Identify which cell holds the provided text, then report its (X, Y) central coordinate. 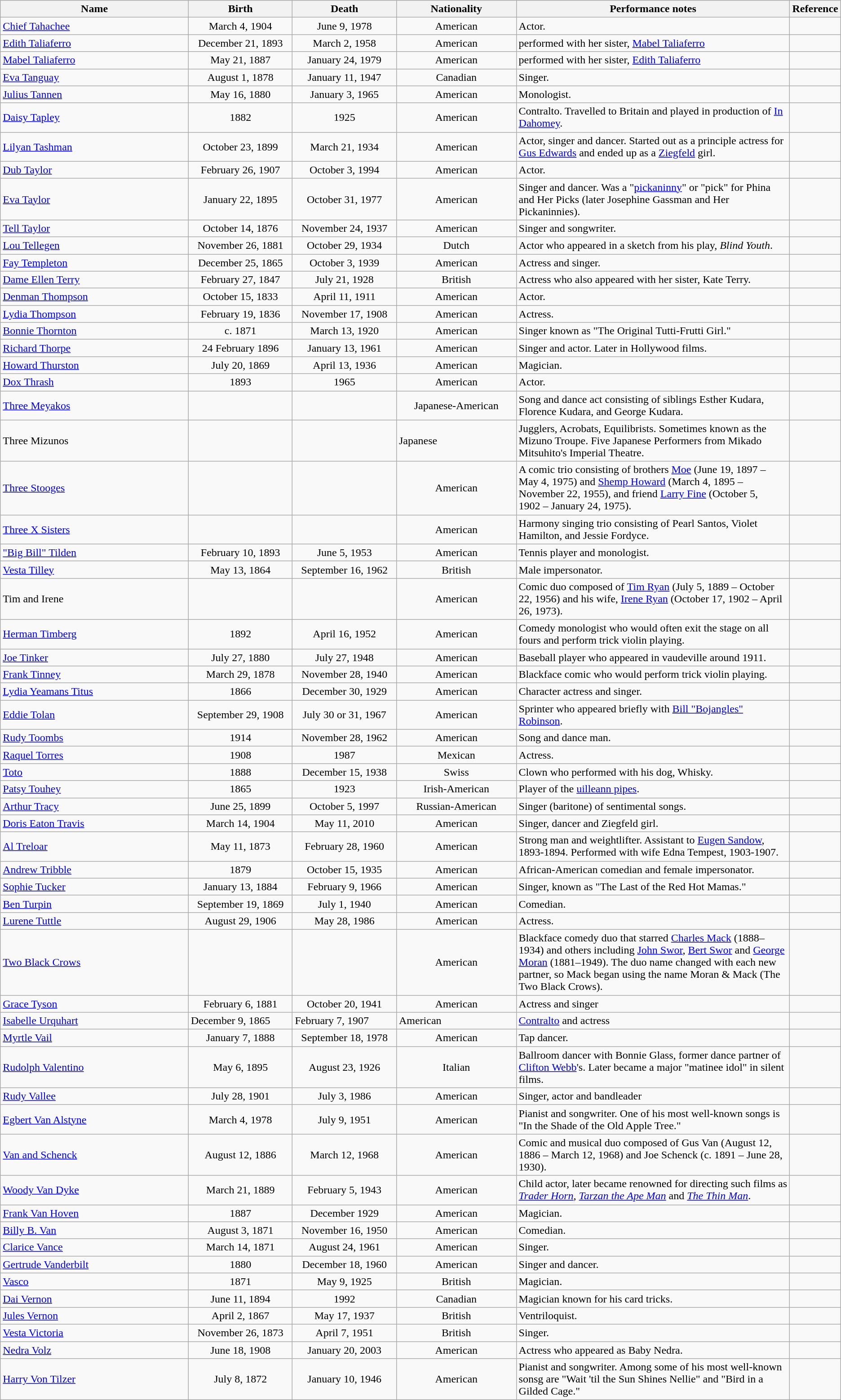
May 21, 1887 (240, 60)
July 30 or 31, 1967 (344, 715)
1865 (240, 789)
Three Meyakos (94, 405)
Singer, known as "The Last of the Red Hot Mamas." (653, 887)
Ben Turpin (94, 904)
Italian (456, 1067)
Daisy Tapley (94, 118)
Doris Eaton Travis (94, 823)
Sprinter who appeared briefly with Bill "Bojangles" Robinson. (653, 715)
Male impersonator. (653, 570)
September 19, 1869 (240, 904)
Comedy monologist who would often exit the stage on all fours and perform trick violin playing. (653, 634)
December 15, 1938 (344, 772)
May 16, 1880 (240, 94)
Blackface comic who would perform trick violin playing. (653, 675)
Jules Vernon (94, 1316)
1887 (240, 1213)
January 3, 1965 (344, 94)
April 7, 1951 (344, 1333)
Monologist. (653, 94)
Gertrude Vanderbilt (94, 1264)
January 20, 2003 (344, 1350)
Richard Thorpe (94, 348)
Three Stooges (94, 488)
Eva Tanguay (94, 77)
Tap dancer. (653, 1038)
Comic duo composed of Tim Ryan (July 5, 1889 – October 22, 1956) and his wife, Irene Ryan (October 17, 1902 – April 26, 1973). (653, 599)
Lilyan Tashman (94, 146)
1879 (240, 870)
Baseball player who appeared in vaudeville around 1911. (653, 657)
Mabel Taliaferro (94, 60)
October 15, 1833 (240, 297)
July 20, 1869 (240, 365)
Lydia Yeamans Titus (94, 692)
Eddie Tolan (94, 715)
c. 1871 (240, 331)
Actress and singer. (653, 263)
October 3, 1994 (344, 170)
October 3, 1939 (344, 263)
July 3, 1986 (344, 1096)
Child actor, later became renowned for directing such films as Trader Horn, Tarzan the Ape Man and The Thin Man. (653, 1190)
Denman Thompson (94, 297)
January 10, 1946 (344, 1379)
1871 (240, 1281)
Three X Sisters (94, 529)
Patsy Touhey (94, 789)
Lurene Tuttle (94, 921)
July 27, 1880 (240, 657)
October 29, 1934 (344, 245)
January 24, 1979 (344, 60)
May 9, 1925 (344, 1281)
Van and Schenck (94, 1155)
Raquel Torres (94, 755)
Isabelle Urquhart (94, 1021)
Singer known as "The Original Tutti-Frutti Girl." (653, 331)
Actor who appeared in a sketch from his play, Blind Youth. (653, 245)
Joe Tinker (94, 657)
December 30, 1929 (344, 692)
Harry Von Tilzer (94, 1379)
October 31, 1977 (344, 199)
January 13, 1961 (344, 348)
May 13, 1864 (240, 570)
December 1929 (344, 1213)
Toto (94, 772)
Chief Tahachee (94, 26)
Rudy Toombs (94, 738)
June 9, 1978 (344, 26)
Comic and musical duo composed of Gus Van (August 12, 1886 – March 12, 1968) and Joe Schenck (c. 1891 – June 28, 1930). (653, 1155)
Character actress and singer. (653, 692)
Julius Tannen (94, 94)
January 11, 1947 (344, 77)
Dame Ellen Terry (94, 280)
1893 (240, 382)
Billy B. Van (94, 1230)
Actress and singer (653, 1004)
Egbert Van Alstyne (94, 1119)
Arthur Tracy (94, 806)
August 12, 1886 (240, 1155)
March 12, 1968 (344, 1155)
1882 (240, 118)
Vasco (94, 1281)
Howard Thurston (94, 365)
Ballroom dancer with Bonnie Glass, former dance partner of Clifton Webb's. Later became a major "matinee idol" in silent films. (653, 1067)
August 24, 1961 (344, 1247)
Japanese (456, 441)
Singer and dancer. (653, 1264)
Harmony singing trio consisting of Pearl Santos, Violet Hamilton, and Jessie Fordyce. (653, 529)
Tennis player and monologist. (653, 552)
1923 (344, 789)
Contralto. Travelled to Britain and played in production of In Dahomey. (653, 118)
Sophie Tucker (94, 887)
Tim and Irene (94, 599)
November 26, 1873 (240, 1333)
Grace Tyson (94, 1004)
March 13, 1920 (344, 331)
May 17, 1937 (344, 1316)
Song and dance act consisting of siblings Esther Kudara, Florence Kudara, and George Kudara. (653, 405)
April 13, 1936 (344, 365)
1992 (344, 1298)
Clarice Vance (94, 1247)
Frank Van Hoven (94, 1213)
May 28, 1986 (344, 921)
1965 (344, 382)
February 5, 1943 (344, 1190)
Rudy Vallee (94, 1096)
Singer, dancer and Ziegfeld girl. (653, 823)
Singer and dancer. Was a "pickaninny" or "pick" for Phina and Her Picks (later Josephine Gassman and Her Pickaninnies). (653, 199)
February 7, 1907 (344, 1021)
Song and dance man. (653, 738)
Lou Tellegen (94, 245)
March 21, 1889 (240, 1190)
April 16, 1952 (344, 634)
June 5, 1953 (344, 552)
Jugglers, Acrobats, Equilibrists. Sometimes known as the Mizuno Troupe. Five Japanese Performers from Mikado Mitsuhito's Imperial Theatre. (653, 441)
June 18, 1908 (240, 1350)
Magician known for his card tricks. (653, 1298)
Irish-American (456, 789)
Frank Tinney (94, 675)
Andrew Tribble (94, 870)
1914 (240, 738)
March 21, 1934 (344, 146)
July 8, 1872 (240, 1379)
Contralto and actress (653, 1021)
Fay Templeton (94, 263)
February 26, 1907 (240, 170)
Dub Taylor (94, 170)
1880 (240, 1264)
March 4, 1978 (240, 1119)
Russian-American (456, 806)
Pianist and songwriter. Among some of his most well-known sonsg are "Wait 'til the Sun Shines Nellie" and "Bird in a Gilded Cage." (653, 1379)
Woody Van Dyke (94, 1190)
May 6, 1895 (240, 1067)
1888 (240, 772)
1908 (240, 755)
Singer and actor. Later in Hollywood films. (653, 348)
March 29, 1878 (240, 675)
November 17, 1908 (344, 314)
Actress who also appeared with her sister, Kate Terry. (653, 280)
February 9, 1966 (344, 887)
Nedra Volz (94, 1350)
October 15, 1935 (344, 870)
Tell Taylor (94, 228)
1866 (240, 692)
Player of the uilleann pipes. (653, 789)
August 1, 1878 (240, 77)
Myrtle Vail (94, 1038)
Birth (240, 9)
November 28, 1962 (344, 738)
performed with her sister, Edith Taliaferro (653, 60)
November 24, 1937 (344, 228)
Eva Taylor (94, 199)
November 26, 1881 (240, 245)
September 18, 1978 (344, 1038)
February 6, 1881 (240, 1004)
Mexican (456, 755)
August 29, 1906 (240, 921)
September 16, 1962 (344, 570)
July 9, 1951 (344, 1119)
Al Treloar (94, 846)
Singer and songwriter. (653, 228)
Two Black Crows (94, 962)
October 14, 1876 (240, 228)
24 February 1896 (240, 348)
1925 (344, 118)
January 22, 1895 (240, 199)
September 29, 1908 (240, 715)
June 11, 1894 (240, 1298)
January 13, 1884 (240, 887)
December 9, 1865 (240, 1021)
1987 (344, 755)
Performance notes (653, 9)
July 1, 1940 (344, 904)
Three Mizunos (94, 441)
Reference (815, 9)
October 23, 1899 (240, 146)
Vesta Tilley (94, 570)
February 28, 1960 (344, 846)
March 14, 1904 (240, 823)
January 7, 1888 (240, 1038)
August 3, 1871 (240, 1230)
December 25, 1865 (240, 263)
Dai Vernon (94, 1298)
March 2, 1958 (344, 43)
"Big Bill" Tilden (94, 552)
Dutch (456, 245)
April 2, 1867 (240, 1316)
June 25, 1899 (240, 806)
African-American comedian and female impersonator. (653, 870)
Actress who appeared as Baby Nedra. (653, 1350)
July 28, 1901 (240, 1096)
Ventriloquist. (653, 1316)
October 5, 1997 (344, 806)
July 21, 1928 (344, 280)
February 19, 1836 (240, 314)
May 11, 2010 (344, 823)
Dox Thrash (94, 382)
Singer (baritone) of sentimental songs. (653, 806)
March 4, 1904 (240, 26)
October 20, 1941 (344, 1004)
Clown who performed with his dog, Whisky. (653, 772)
November 16, 1950 (344, 1230)
Edith Taliaferro (94, 43)
November 28, 1940 (344, 675)
March 14, 1871 (240, 1247)
Herman Timberg (94, 634)
Actor, singer and dancer. Started out as a principle actress for Gus Edwards and ended up as a Ziegfeld girl. (653, 146)
Death (344, 9)
1892 (240, 634)
Bonnie Thornton (94, 331)
Japanese-American (456, 405)
Swiss (456, 772)
April 11, 1911 (344, 297)
February 27, 1847 (240, 280)
Rudolph Valentino (94, 1067)
performed with her sister, Mabel Taliaferro (653, 43)
May 11, 1873 (240, 846)
December 18, 1960 (344, 1264)
August 23, 1926 (344, 1067)
Lydia Thompson (94, 314)
July 27, 1948 (344, 657)
Singer, actor and bandleader (653, 1096)
Pianist and songwriter. One of his most well-known songs is "In the Shade of the Old Apple Tree." (653, 1119)
February 10, 1893 (240, 552)
Nationality (456, 9)
Strong man and weightlifter. Assistant to Eugen Sandow, 1893-1894. Performed with wife Edna Tempest, 1903-1907. (653, 846)
Name (94, 9)
December 21, 1893 (240, 43)
Vesta Victoria (94, 1333)
